Capture the cell that displays the provided text and extract its (x, y) central coordinate. 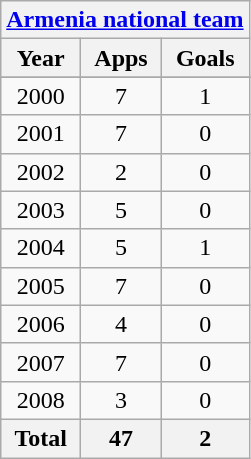
3 (122, 400)
Year (41, 58)
Armenia national team (125, 20)
2001 (41, 134)
4 (122, 324)
2008 (41, 400)
Total (41, 438)
2000 (41, 96)
Goals (205, 58)
2002 (41, 172)
2005 (41, 286)
2007 (41, 362)
Apps (122, 58)
2004 (41, 248)
2006 (41, 324)
2003 (41, 210)
47 (122, 438)
